Return [X, Y] of the center of cell containing provided text 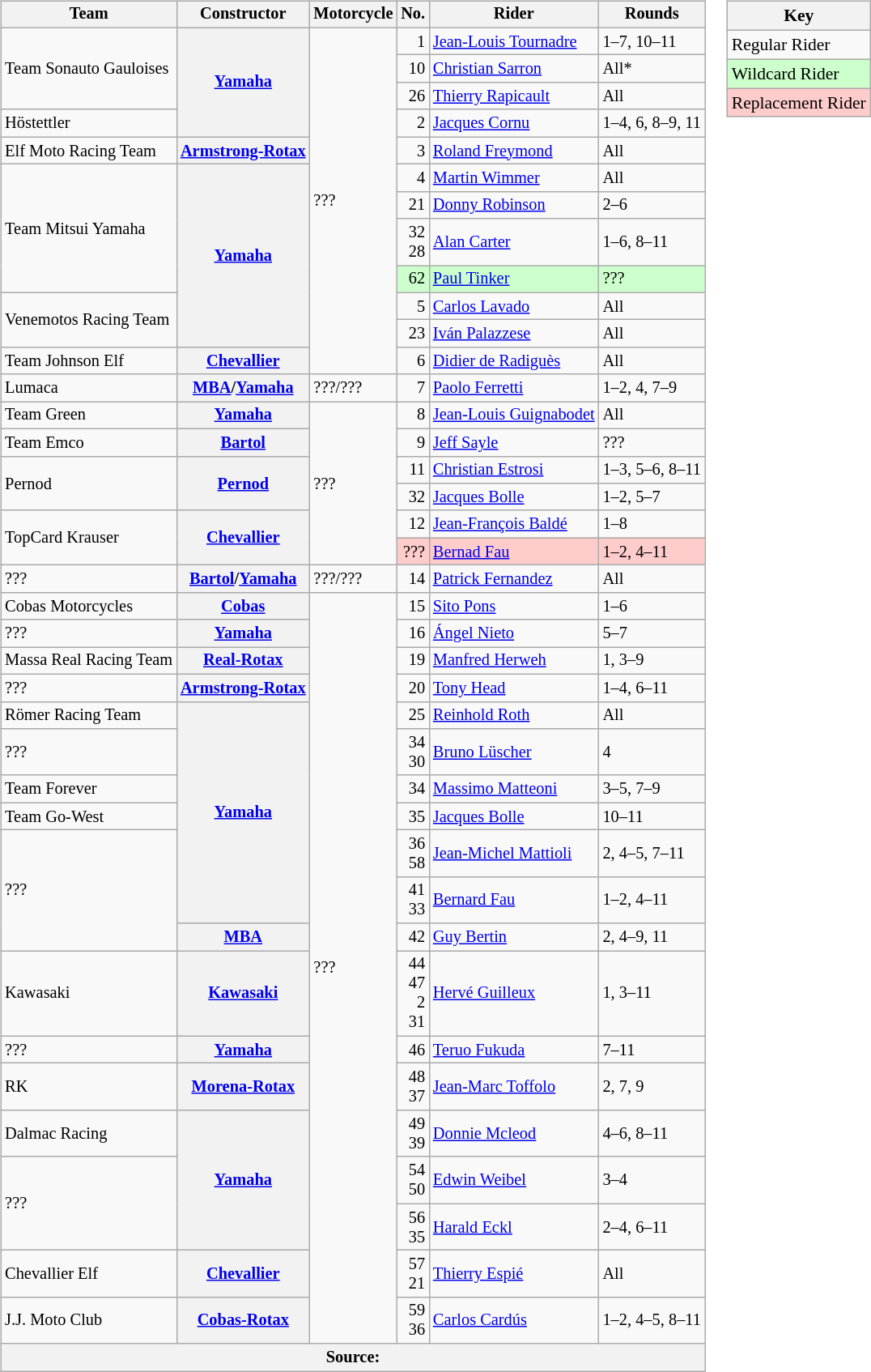
1–4, 6–11 [652, 688]
5–7 [652, 633]
Cobas Motorcycles [89, 606]
Elf Moto Racing Team [89, 151]
9 [413, 442]
All* [652, 69]
Martin Wimmer [514, 178]
Jean-Marc Toffolo [514, 1087]
Rounds [652, 15]
5450 [413, 1180]
Cobas-Rotax [243, 1320]
5635 [413, 1227]
Replacement Rider [799, 103]
46 [413, 1050]
1–2, 4–5, 8–11 [652, 1320]
26 [413, 96]
Team Johnson Elf [89, 361]
2, 4–5, 7–11 [652, 854]
10–11 [652, 816]
Iván Palazzese [514, 334]
Jeff Sayle [514, 442]
16 [413, 633]
Carlos Cardús [514, 1320]
Teruo Fukuda [514, 1050]
19 [413, 661]
4447231 [413, 994]
Dalmac Racing [89, 1134]
Roland Freymond [514, 151]
1–2, 4, 7–9 [652, 388]
23 [413, 334]
Manfred Herweh [514, 661]
Thierry Rapicault [514, 96]
Bartol [243, 442]
Patrick Fernandez [514, 579]
1–6, 8–11 [652, 242]
5721 [413, 1274]
8 [413, 415]
14 [413, 579]
2 [413, 123]
Real-Rotax [243, 661]
Constructor [243, 15]
Lumaca [89, 388]
Alan Carter [514, 242]
5936 [413, 1320]
1 [413, 41]
Bartol/Yamaha [243, 579]
Höstettler [89, 123]
Team Forever [89, 789]
2, 7, 9 [652, 1087]
10 [413, 69]
3–5, 7–9 [652, 789]
Rider [514, 15]
Thierry Espié [514, 1274]
2–4, 6–11 [652, 1227]
3–4 [652, 1180]
Key [799, 16]
Sito Pons [514, 606]
21 [413, 205]
Edwin Weibel [514, 1180]
Massimo Matteoni [514, 789]
Guy Bertin [514, 937]
15 [413, 606]
Team Sonauto Gauloises [89, 68]
Didier de Radiguès [514, 361]
6 [413, 361]
Christian Estrosi [514, 470]
Paul Tinker [514, 279]
3 [413, 151]
2–6 [652, 205]
Source: [353, 1357]
Jean-François Baldé [514, 524]
Team Emco [89, 442]
1–4, 6, 8–9, 11 [652, 123]
Team Green [89, 415]
3658 [413, 854]
Carlos Lavado [514, 306]
Venemotos Racing Team [89, 319]
J.J. Moto Club [89, 1320]
Regular Rider [799, 45]
1–8 [652, 524]
Bruno Lüscher [514, 752]
Wildcard Rider [799, 74]
11 [413, 470]
42 [413, 937]
2, 4–9, 11 [652, 937]
5 [413, 306]
RK [89, 1087]
Bernard Fau [514, 900]
Team Go-West [89, 816]
MBA/Yamaha [243, 388]
1–2, 5–7 [652, 497]
12 [413, 524]
Jean-Michel Mattioli [514, 854]
Jacques Cornu [514, 123]
4837 [413, 1087]
Morena-Rotax [243, 1087]
1–3, 5–6, 8–11 [652, 470]
MBA [243, 937]
25 [413, 715]
32 [413, 497]
Jean-Louis Tournadre [514, 41]
Chevallier Elf [89, 1274]
4133 [413, 900]
Hervé Guilleux [514, 994]
No. [413, 15]
62 [413, 279]
4939 [413, 1134]
3430 [413, 752]
Reinhold Roth [514, 715]
Paolo Ferretti [514, 388]
1–6 [652, 606]
20 [413, 688]
Cobas [243, 606]
TopCard Krauser [89, 538]
35 [413, 816]
Team Mitsui Yamaha [89, 228]
7 [413, 388]
Ángel Nieto [514, 633]
Römer Racing Team [89, 715]
1–7, 10–11 [652, 41]
Team [89, 15]
Tony Head [514, 688]
4–6, 8–11 [652, 1134]
Donny Robinson [514, 205]
Massa Real Racing Team [89, 661]
Donnie Mcleod [514, 1134]
Jean-Louis Guignabodet [514, 415]
Bernad Fau [514, 552]
Motorcycle [354, 15]
1, 3–9 [652, 661]
34 [413, 789]
1, 3–11 [652, 994]
Harald Eckl [514, 1227]
7–11 [652, 1050]
3228 [413, 242]
Christian Sarron [514, 69]
